Identify which cell holds the provided text, then report its [x, y] central coordinate. 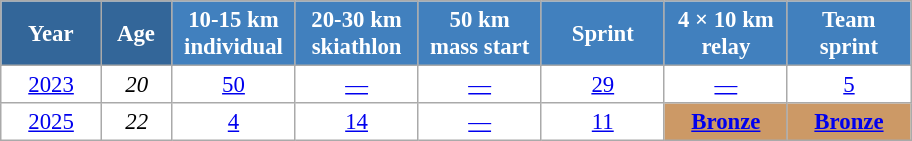
2025 [52, 122]
50 [234, 85]
29 [602, 85]
4 × 10 km relay [726, 34]
Year [52, 34]
5 [848, 85]
Team sprint [848, 34]
Age [136, 34]
14 [356, 122]
10-15 km individual [234, 34]
2023 [52, 85]
11 [602, 122]
Sprint [602, 34]
22 [136, 122]
4 [234, 122]
20-30 km skiathlon [356, 34]
50 km mass start [480, 34]
20 [136, 85]
